From the cell containing the given text, extract its center point as (X, Y) coordinate. 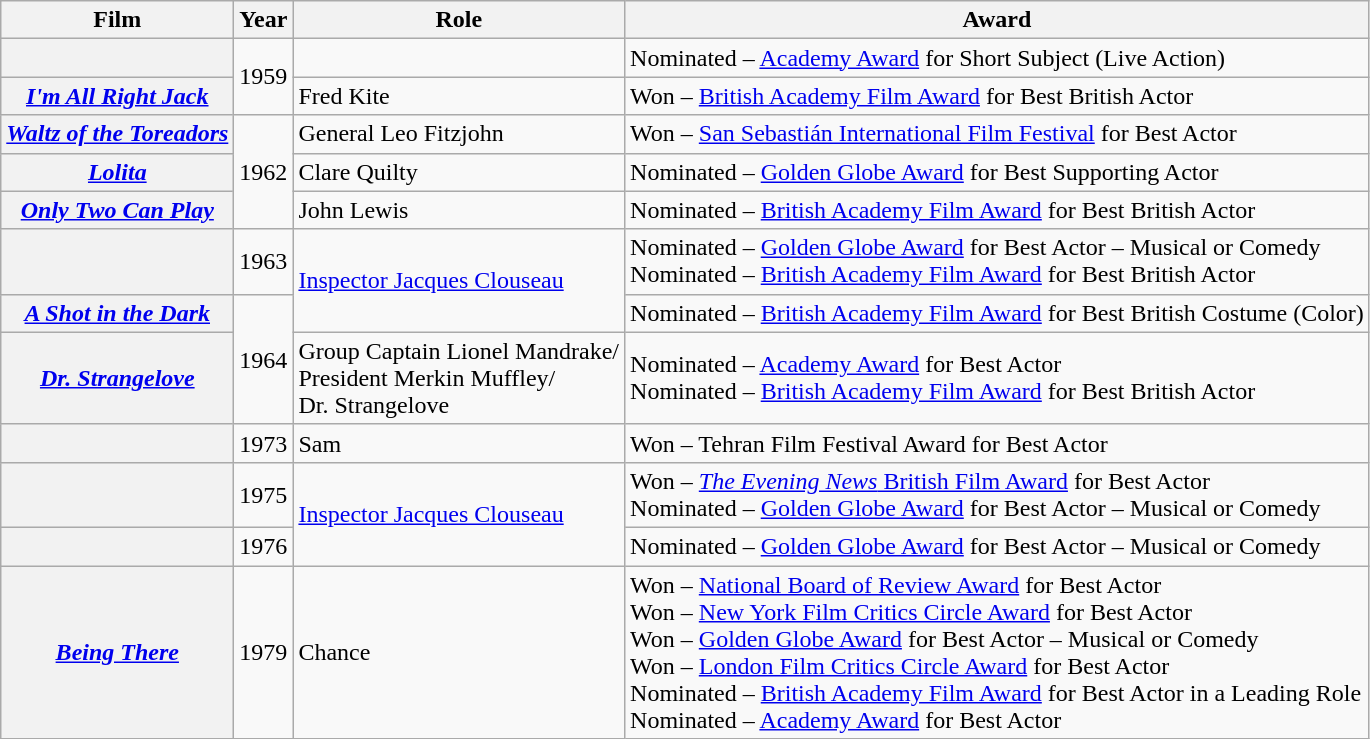
Group Captain Lionel Mandrake/President Merkin Muffley/Dr. Strangelove (459, 378)
Nominated – Golden Globe Award for Best Supporting Actor (998, 172)
Clare Quilty (459, 172)
Nominated – British Academy Film Award for Best British Actor (998, 210)
Won – Tehran Film Festival Award for Best Actor (998, 443)
1975 (264, 494)
Nominated – Academy Award for Short Subject (Live Action) (998, 58)
Fred Kite (459, 96)
Chance (459, 652)
Nominated – Academy Award for Best ActorNominated – British Academy Film Award for Best British Actor (998, 378)
Won – San Sebastián International Film Festival for Best Actor (998, 134)
Nominated – Golden Globe Award for Best Actor – Musical or ComedyNominated – British Academy Film Award for Best British Actor (998, 262)
1973 (264, 443)
Award (998, 20)
A Shot in the Dark (118, 313)
General Leo Fitzjohn (459, 134)
Nominated – British Academy Film Award for Best British Costume (Color) (998, 313)
Waltz of the Toreadors (118, 134)
Year (264, 20)
Won – The Evening News British Film Award for Best ActorNominated – Golden Globe Award for Best Actor – Musical or Comedy (998, 494)
Being There (118, 652)
Only Two Can Play (118, 210)
Film (118, 20)
Lolita (118, 172)
1964 (264, 359)
Nominated – Golden Globe Award for Best Actor – Musical or Comedy (998, 546)
Dr. Strangelove (118, 378)
1979 (264, 652)
John Lewis (459, 210)
1962 (264, 172)
Sam (459, 443)
Won – British Academy Film Award for Best British Actor (998, 96)
Role (459, 20)
1976 (264, 546)
I'm All Right Jack (118, 96)
1963 (264, 262)
1959 (264, 77)
